Locate the cell with the specified text and output its (X, Y) center coordinate. 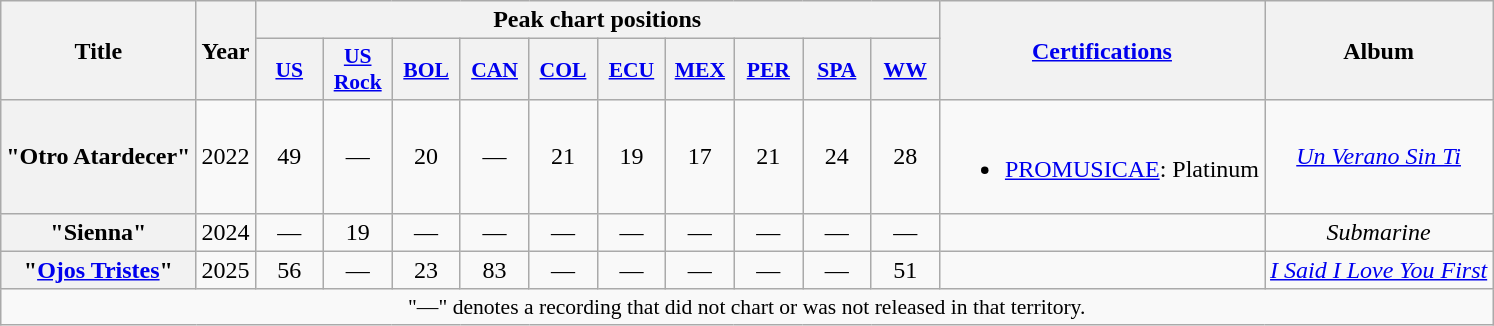
"Sienna" (98, 232)
56 (289, 270)
MEX (700, 70)
BOL (426, 70)
SPA (837, 70)
2022 (226, 156)
17 (700, 156)
Year (226, 50)
49 (289, 156)
Peak chart positions (597, 20)
"—" denotes a recording that did not chart or was not released in that territory. (747, 307)
24 (837, 156)
PROMUSICAE: Platinum (1102, 156)
2025 (226, 270)
Submarine (1379, 232)
CAN (494, 70)
WW (905, 70)
US (289, 70)
51 (905, 270)
PER (768, 70)
Title (98, 50)
ECU (631, 70)
20 (426, 156)
"Ojos Tristes" (98, 270)
Un Verano Sin Ti (1379, 156)
I Said I Love You First (1379, 270)
83 (494, 270)
"Otro Atardecer" (98, 156)
Album (1379, 50)
Certifications (1102, 50)
USRock (357, 70)
COL (563, 70)
28 (905, 156)
2024 (226, 232)
23 (426, 270)
